Provide the (x, y) coordinate of the cell's center where the given text is located.  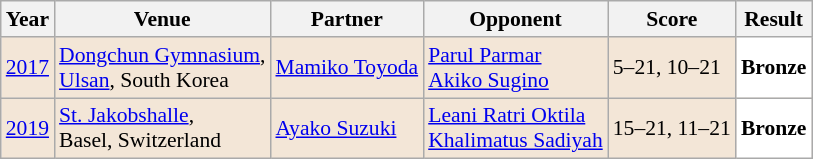
Year (28, 19)
Parul Parmar Akiko Sugino (516, 68)
2019 (28, 128)
St. Jakobshalle,Basel, Switzerland (162, 128)
Venue (162, 19)
Result (774, 19)
15–21, 11–21 (672, 128)
Opponent (516, 19)
Mamiko Toyoda (346, 68)
Leani Ratri Oktila Khalimatus Sadiyah (516, 128)
Ayako Suzuki (346, 128)
Dongchun Gymnasium,Ulsan, South Korea (162, 68)
Partner (346, 19)
Score (672, 19)
2017 (28, 68)
5–21, 10–21 (672, 68)
